Search for the cell housing the specified text and yield its [x, y] center coordinate. 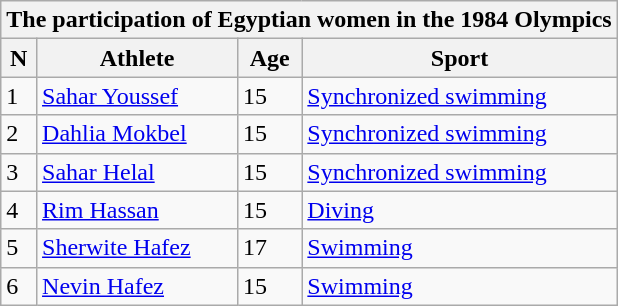
Sahar Helal [138, 172]
4 [19, 210]
1 [19, 96]
Dahlia Mokbel [138, 134]
Age [270, 58]
The participation of Egyptian women in the 1984 Olympics [309, 20]
2 [19, 134]
Nevin Hafez [138, 286]
17 [270, 248]
Sherwite Hafez [138, 248]
Diving [460, 210]
Sport [460, 58]
Rim Hassan [138, 210]
Sahar Youssef [138, 96]
6 [19, 286]
3 [19, 172]
5 [19, 248]
Athlete [138, 58]
N [19, 58]
